Detect which cell encompasses the target text, then output its (X, Y) center coordinate. 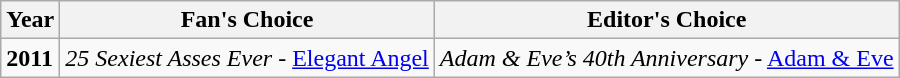
Fan's Choice (248, 20)
Year (30, 20)
Editor's Choice (666, 20)
Adam & Eve’s 40th Anniversary - Adam & Eve (666, 58)
2011 (30, 58)
25 Sexiest Asses Ever - Elegant Angel (248, 58)
